Output the (X, Y) coordinate of the center of the cell containing the given text.  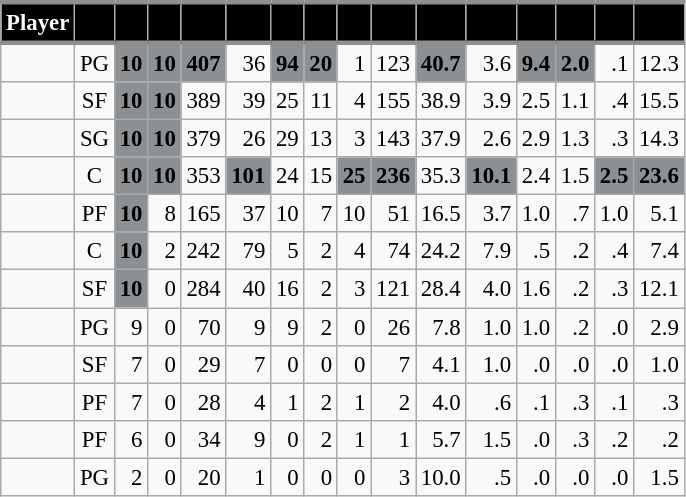
1.3 (574, 139)
10.0 (441, 477)
3.9 (491, 101)
389 (204, 101)
.7 (574, 214)
1.6 (536, 289)
70 (204, 327)
14.3 (659, 139)
353 (204, 176)
101 (248, 176)
40.7 (441, 62)
155 (394, 101)
2.6 (491, 139)
15.5 (659, 101)
407 (204, 62)
SG (95, 139)
5 (288, 251)
39 (248, 101)
35.3 (441, 176)
11 (320, 101)
74 (394, 251)
.6 (491, 402)
36 (248, 62)
3.6 (491, 62)
37.9 (441, 139)
23.6 (659, 176)
7.9 (491, 251)
379 (204, 139)
7.8 (441, 327)
165 (204, 214)
16.5 (441, 214)
28 (204, 402)
15 (320, 176)
242 (204, 251)
284 (204, 289)
10.1 (491, 176)
94 (288, 62)
5.7 (441, 439)
Player (38, 22)
28.4 (441, 289)
123 (394, 62)
79 (248, 251)
236 (394, 176)
38.9 (441, 101)
51 (394, 214)
12.1 (659, 289)
40 (248, 289)
143 (394, 139)
9.4 (536, 62)
8 (164, 214)
24.2 (441, 251)
121 (394, 289)
5.1 (659, 214)
2.0 (574, 62)
2.4 (536, 176)
3.7 (491, 214)
37 (248, 214)
1.1 (574, 101)
12.3 (659, 62)
34 (204, 439)
16 (288, 289)
6 (130, 439)
4.1 (441, 364)
7.4 (659, 251)
24 (288, 176)
13 (320, 139)
